Capture the cell that displays the provided text and extract its [x, y] central coordinate. 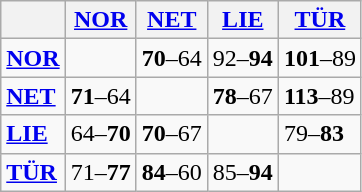
70–64 [172, 58]
92–94 [242, 58]
84–60 [172, 172]
113–89 [320, 96]
79–83 [320, 134]
71–77 [100, 172]
64–70 [100, 134]
78–67 [242, 96]
71–64 [100, 96]
70–67 [172, 134]
85–94 [242, 172]
101–89 [320, 58]
